Search for the cell housing the specified text and yield its (x, y) center coordinate. 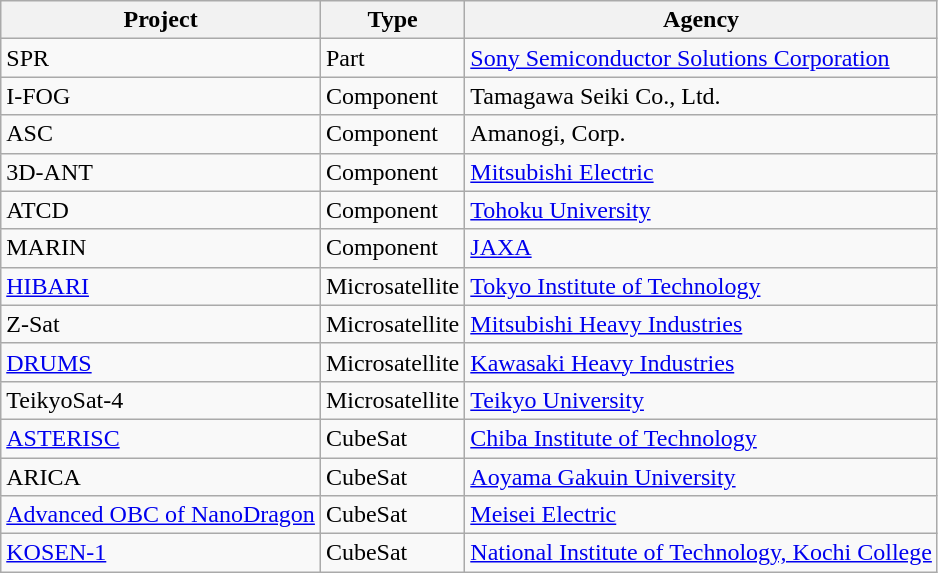
SPR (161, 58)
Type (392, 20)
Z-Sat (161, 324)
ASC (161, 134)
ASTERISC (161, 438)
Tohoku University (702, 210)
DRUMS (161, 362)
ARICA (161, 477)
ATCD (161, 210)
Agency (702, 20)
Amanogi, Corp. (702, 134)
National Institute of Technology, Kochi College (702, 553)
Chiba Institute of Technology (702, 438)
I-FOG (161, 96)
Meisei Electric (702, 515)
Kawasaki Heavy Industries (702, 362)
Advanced OBC of NanoDragon (161, 515)
Tokyo Institute of Technology (702, 286)
Part (392, 58)
Aoyama Gakuin University (702, 477)
Teikyo University (702, 400)
3D-ANT (161, 172)
HIBARI (161, 286)
Tamagawa Seiki Co., Ltd. (702, 96)
MARIN (161, 248)
TeikyoSat-4 (161, 400)
Mitsubishi Heavy Industries (702, 324)
Sony Semiconductor Solutions Corporation (702, 58)
JAXA (702, 248)
Project (161, 20)
Mitsubishi Electric (702, 172)
KOSEN-1 (161, 553)
